Search for the cell housing the specified text and yield its [X, Y] center coordinate. 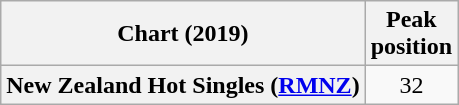
New Zealand Hot Singles (RMNZ) [183, 85]
Peakposition [411, 34]
32 [411, 85]
Chart (2019) [183, 34]
